Extract the (x, y) coordinate from the center of the cell holding the provided text.  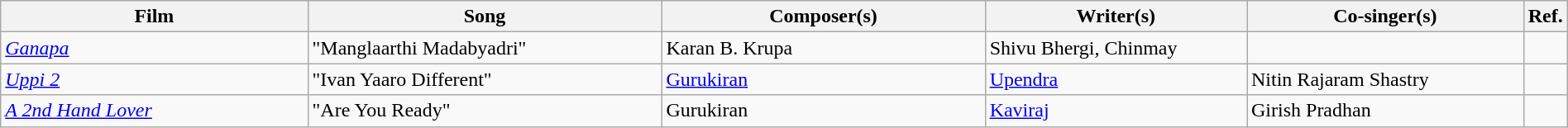
A 2nd Hand Lover (154, 111)
Karan B. Krupa (824, 48)
Nitin Rajaram Shastry (1386, 79)
Uppi 2 (154, 79)
Ganapa (154, 48)
Upendra (1116, 79)
Shivu Bhergi, Chinmay (1116, 48)
Kaviraj (1116, 111)
Ref. (1545, 17)
Writer(s) (1116, 17)
Co-singer(s) (1386, 17)
Girish Pradhan (1386, 111)
"Ivan Yaaro Different" (485, 79)
Song (485, 17)
"Manglaarthi Madabyadri" (485, 48)
Composer(s) (824, 17)
"Are You Ready" (485, 111)
Film (154, 17)
